Scan for the cell matching the given text and deliver its (x, y) coordinate at center. 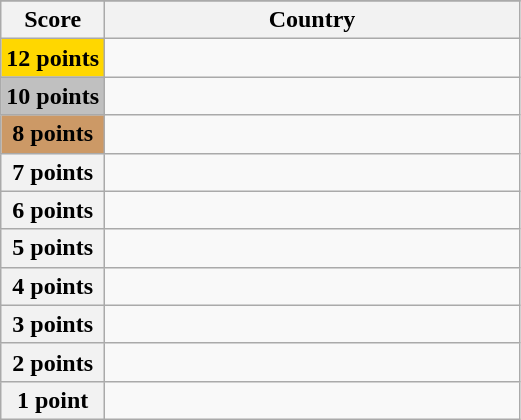
Country (312, 20)
6 points (53, 210)
5 points (53, 248)
4 points (53, 286)
3 points (53, 324)
10 points (53, 96)
Score (53, 20)
1 point (53, 400)
2 points (53, 362)
12 points (53, 58)
8 points (53, 134)
7 points (53, 172)
